Locate the cell with the specified text and output its (x, y) center coordinate. 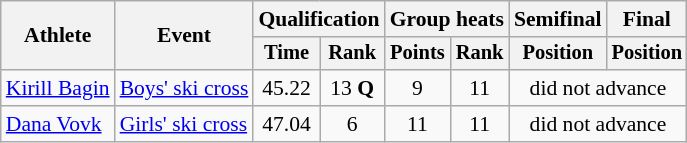
47.04 (286, 124)
45.22 (286, 88)
Dana Vovk (58, 124)
Qualification (318, 19)
Athlete (58, 36)
Boys' ski cross (184, 88)
Points (418, 54)
Final (647, 19)
13 Q (352, 88)
Group heats (447, 19)
Event (184, 36)
Semifinal (558, 19)
Girls' ski cross (184, 124)
Time (286, 54)
Kirill Bagin (58, 88)
6 (352, 124)
9 (418, 88)
